Capture the cell that displays the provided text and extract its (x, y) central coordinate. 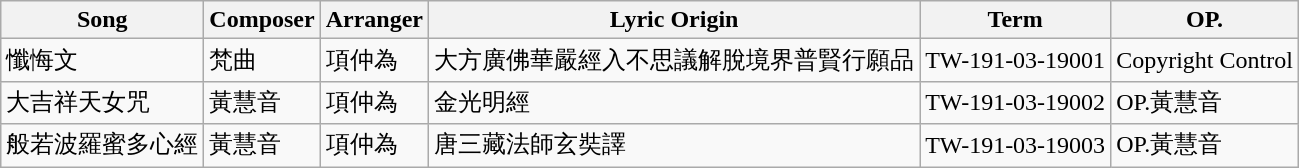
TW-191-03-19001 (1016, 60)
大吉祥天女咒 (102, 102)
Song (102, 20)
TW-191-03-19003 (1016, 146)
唐三藏法師玄奘譯 (674, 146)
金光明經 (674, 102)
Copyright Control (1205, 60)
Term (1016, 20)
TW-191-03-19002 (1016, 102)
梵曲 (262, 60)
懺悔文 (102, 60)
大方廣佛華嚴經入不思議解脫境界普賢行願品 (674, 60)
OP. (1205, 20)
般若波羅蜜多心經 (102, 146)
Arranger (374, 20)
Lyric Origin (674, 20)
Composer (262, 20)
